Output the [X, Y] coordinate of the center of the cell containing the given text.  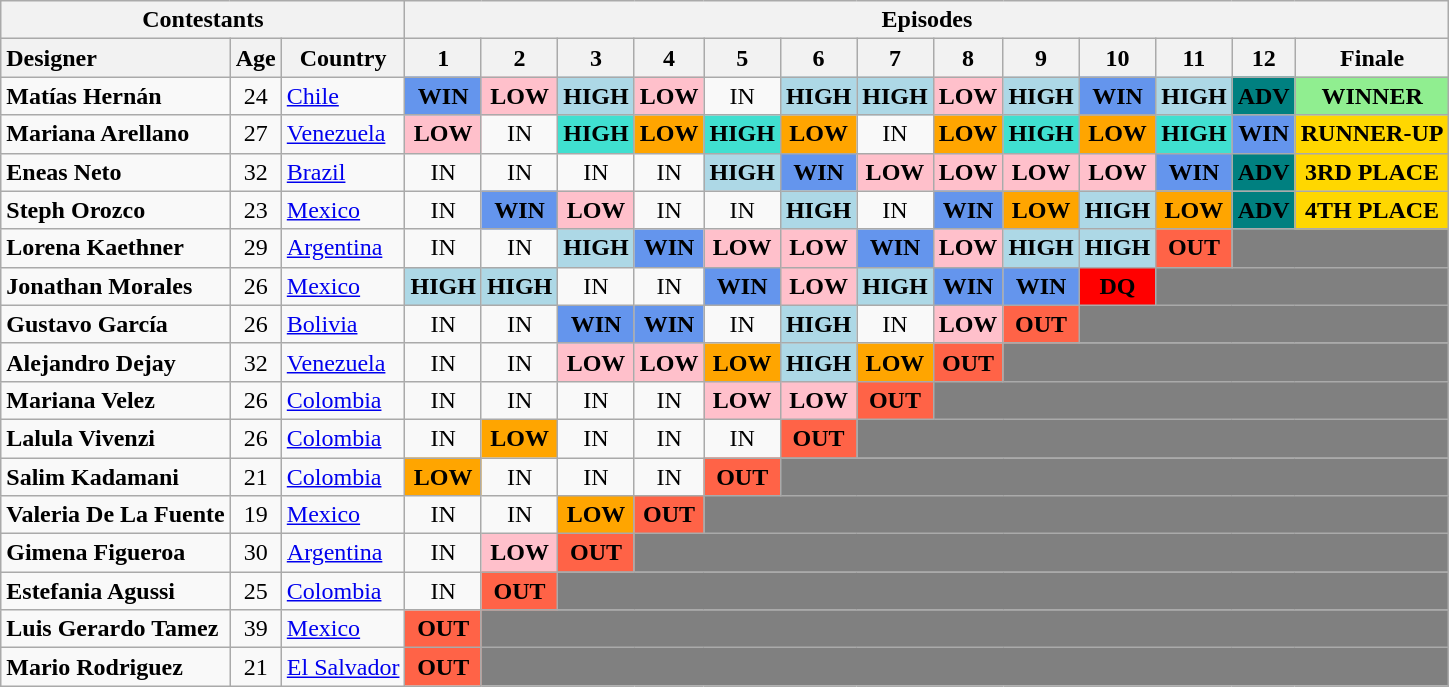
Age [256, 58]
3 [596, 58]
4TH PLACE [1372, 210]
8 [968, 58]
Valeria De La Fuente [116, 515]
30 [256, 553]
Mariana Velez [116, 400]
RUNNER-UP [1372, 134]
Eneas Neto [116, 172]
9 [1041, 58]
Mario Rodriguez [116, 667]
Lorena Kaethner [116, 248]
Luis Gerardo Tamez [116, 629]
39 [256, 629]
WINNER [1372, 96]
29 [256, 248]
5 [742, 58]
Lalula Vivenzi [116, 438]
Episodes [927, 20]
Country [343, 58]
Designer [116, 58]
4 [669, 58]
Salim Kadamani [116, 477]
6 [818, 58]
27 [256, 134]
3RD PLACE [1372, 172]
Chile [343, 96]
24 [256, 96]
Mariana Arellano [116, 134]
Jonathan Morales [116, 286]
Alejandro Dejay [116, 362]
25 [256, 591]
10 [1117, 58]
19 [256, 515]
11 [1194, 58]
2 [519, 58]
Steph Orozco [116, 210]
Brazil [343, 172]
Bolivia [343, 324]
Finale [1372, 58]
Gustavo García [116, 324]
7 [895, 58]
Gimena Figueroa [116, 553]
El Salvador [343, 667]
Contestants [203, 20]
23 [256, 210]
Matías Hernán [116, 96]
Estefania Agussi [116, 591]
DQ [1117, 286]
12 [1264, 58]
1 [443, 58]
